Determine the (X, Y) coordinate at the center of the cell enclosing the given text.  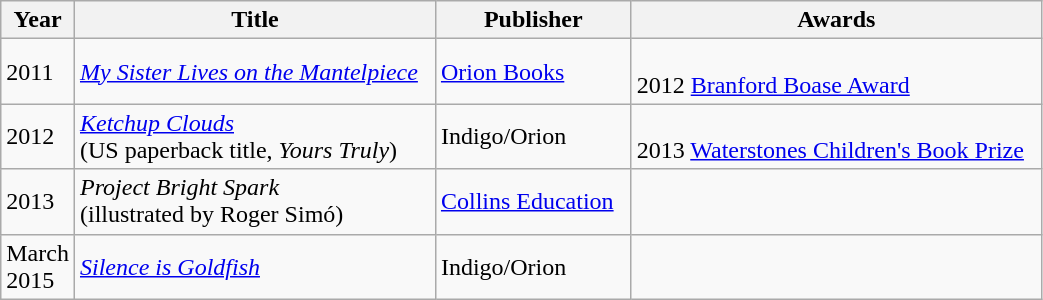
2011 (38, 72)
2013 (38, 202)
Publisher (533, 20)
Awards (836, 20)
Silence is Goldfish (254, 266)
Orion Books (533, 72)
Title (254, 20)
2013 Waterstones Children's Book Prize (836, 136)
March2015 (38, 266)
2012 Branford Boase Award (836, 72)
Ketchup Clouds (US paperback title, Yours Truly) (254, 136)
My Sister Lives on the Mantelpiece (254, 72)
Year (38, 20)
Project Bright Spark (illustrated by Roger Simó) (254, 202)
Collins Education (533, 202)
2012 (38, 136)
